Scan for the cell matching the given text and deliver its (X, Y) coordinate at center. 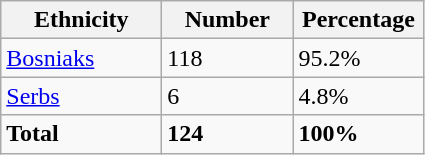
124 (228, 134)
Number (228, 20)
Bosniaks (82, 58)
95.2% (358, 58)
100% (358, 134)
6 (228, 96)
Percentage (358, 20)
Total (82, 134)
118 (228, 58)
Serbs (82, 96)
Ethnicity (82, 20)
4.8% (358, 96)
